Return (x, y) of the center of cell containing provided text 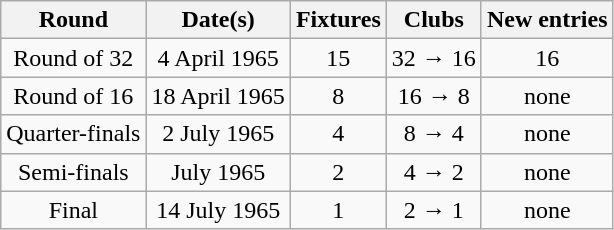
18 April 1965 (218, 96)
Clubs (434, 20)
16 (547, 58)
Quarter-finals (74, 134)
Round of 32 (74, 58)
8 (338, 96)
2 → 1 (434, 210)
16 → 8 (434, 96)
Date(s) (218, 20)
14 July 1965 (218, 210)
New entries (547, 20)
8 → 4 (434, 134)
4 → 2 (434, 172)
July 1965 (218, 172)
1 (338, 210)
32 → 16 (434, 58)
Round (74, 20)
Semi-finals (74, 172)
4 April 1965 (218, 58)
Final (74, 210)
2 (338, 172)
Fixtures (338, 20)
15 (338, 58)
Round of 16 (74, 96)
2 July 1965 (218, 134)
4 (338, 134)
